Determine the [X, Y] coordinate at the center of the cell enclosing the given text.  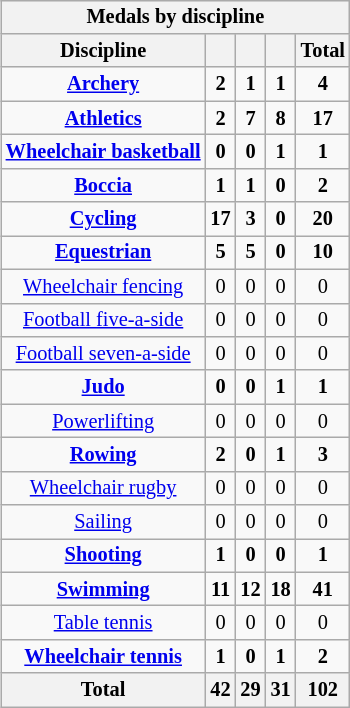
Judo [104, 387]
7 [251, 118]
Medals by discipline [176, 17]
12 [251, 589]
Equestrian [104, 253]
11 [220, 589]
Boccia [104, 185]
29 [251, 690]
20 [323, 219]
Sailing [104, 522]
Wheelchair tennis [104, 657]
Powerlifting [104, 421]
42 [220, 690]
8 [281, 118]
Shooting [104, 556]
10 [323, 253]
18 [281, 589]
Wheelchair fencing [104, 286]
Wheelchair rugby [104, 488]
102 [323, 690]
Rowing [104, 455]
31 [281, 690]
Archery [104, 84]
Football seven-a-side [104, 354]
Discipline [104, 51]
Cycling [104, 219]
Table tennis [104, 623]
41 [323, 589]
Swimming [104, 589]
4 [323, 84]
Athletics [104, 118]
Wheelchair basketball [104, 152]
Football five-a-side [104, 320]
